Identify which cell holds the provided text, then report its [X, Y] central coordinate. 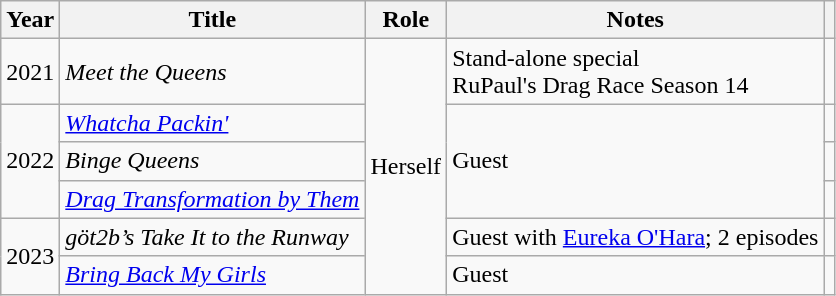
2023 [30, 256]
Binge Queens [212, 161]
Guest with Eureka O'Hara; 2 episodes [636, 237]
2021 [30, 72]
Role [406, 20]
Meet the Queens [212, 72]
Herself [406, 166]
2022 [30, 161]
göt2b’s Take It to the Runway [212, 237]
Whatcha Packin' [212, 123]
Bring Back My Girls [212, 275]
Title [212, 20]
Year [30, 20]
Notes [636, 20]
Stand-alone specialRuPaul's Drag Race Season 14 [636, 72]
Drag Transformation by Them [212, 199]
